From the cell containing the given text, extract its center point as (X, Y) coordinate. 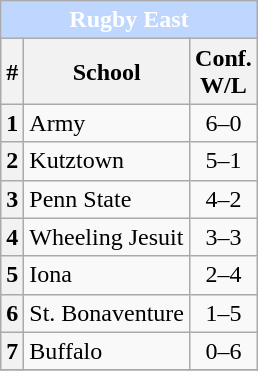
5–1 (224, 161)
4–2 (224, 199)
6 (12, 313)
2–4 (224, 275)
4 (12, 237)
3–3 (224, 237)
5 (12, 275)
Army (107, 123)
St. Bonaventure (107, 313)
7 (12, 351)
Rugby East (129, 20)
Buffalo (107, 351)
Penn State (107, 199)
6–0 (224, 123)
School (107, 72)
1 (12, 123)
Kutztown (107, 161)
1–5 (224, 313)
Conf. W/L (224, 72)
# (12, 72)
3 (12, 199)
2 (12, 161)
Iona (107, 275)
0–6 (224, 351)
Wheeling Jesuit (107, 237)
